Capture the cell that displays the provided text and extract its [X, Y] central coordinate. 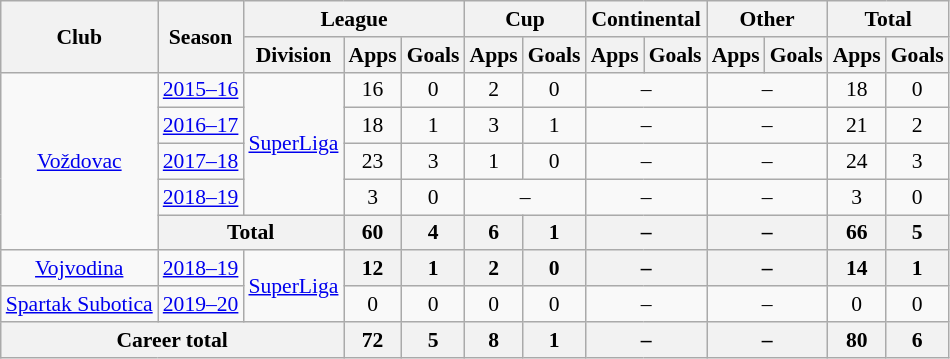
Division [293, 55]
Cup [526, 19]
14 [857, 269]
Other [768, 19]
4 [434, 233]
24 [857, 162]
72 [373, 340]
60 [373, 233]
16 [373, 90]
Continental [646, 19]
21 [857, 126]
Spartak Subotica [80, 304]
23 [373, 162]
8 [494, 340]
Voždovac [80, 161]
Vojvodina [80, 269]
2019–20 [201, 304]
Season [201, 36]
2015–16 [201, 90]
League [354, 19]
12 [373, 269]
Career total [172, 340]
2016–17 [201, 126]
Club [80, 36]
66 [857, 233]
2017–18 [201, 162]
80 [857, 340]
